Identify which cell holds the provided text, then report its [X, Y] central coordinate. 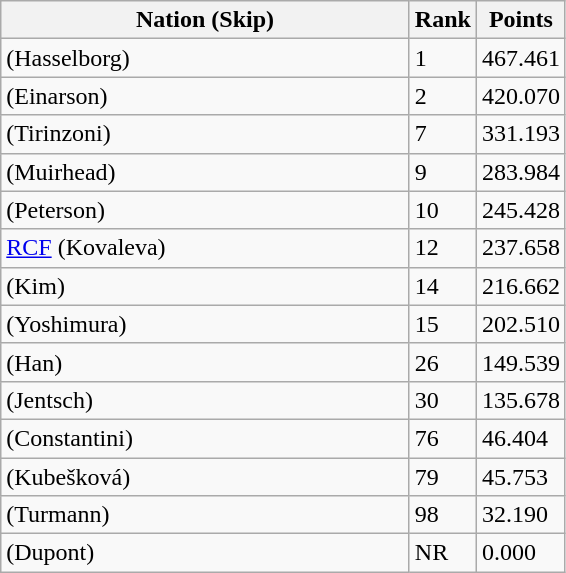
(Einarson) [206, 96]
10 [442, 210]
237.658 [520, 248]
(Yoshimura) [206, 324]
(Dupont) [206, 553]
149.539 [520, 362]
283.984 [520, 172]
(Kubešková) [206, 477]
14 [442, 286]
32.190 [520, 515]
(Tirinzoni) [206, 134]
467.461 [520, 58]
245.428 [520, 210]
135.678 [520, 400]
76 [442, 438]
Rank [442, 20]
331.193 [520, 134]
2 [442, 96]
420.070 [520, 96]
(Constantini) [206, 438]
(Muirhead) [206, 172]
(Turmann) [206, 515]
98 [442, 515]
(Jentsch) [206, 400]
202.510 [520, 324]
30 [442, 400]
(Peterson) [206, 210]
15 [442, 324]
(Han) [206, 362]
79 [442, 477]
46.404 [520, 438]
26 [442, 362]
1 [442, 58]
Nation (Skip) [206, 20]
45.753 [520, 477]
9 [442, 172]
(Hasselborg) [206, 58]
Points [520, 20]
RCF (Kovaleva) [206, 248]
7 [442, 134]
216.662 [520, 286]
0.000 [520, 553]
(Kim) [206, 286]
12 [442, 248]
NR [442, 553]
